Detect which cell encompasses the target text, then output its (X, Y) center coordinate. 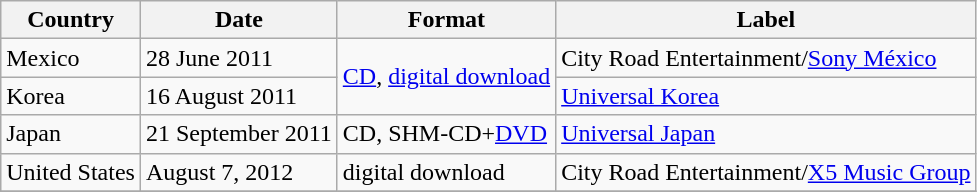
City Road Entertainment/X5 Music Group (766, 172)
28 June 2011 (238, 58)
digital download (446, 172)
Mexico (71, 58)
Country (71, 20)
United States (71, 172)
August 7, 2012 (238, 172)
CD, digital download (446, 77)
Universal Japan (766, 134)
Korea (71, 96)
CD, SHM-CD+DVD (446, 134)
Japan (71, 134)
Format (446, 20)
Universal Korea (766, 96)
Date (238, 20)
Label (766, 20)
16 August 2011 (238, 96)
City Road Entertainment/Sony México (766, 58)
21 September 2011 (238, 134)
